Search for the cell housing the specified text and yield its [X, Y] center coordinate. 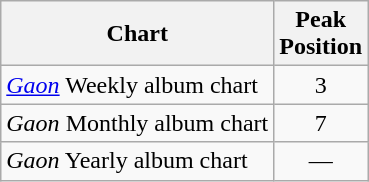
Gaon Monthly album chart [138, 123]
Gaon Weekly album chart [138, 85]
Chart [138, 34]
— [321, 161]
3 [321, 85]
7 [321, 123]
PeakPosition [321, 34]
Gaon Yearly album chart [138, 161]
